Capture the cell that displays the provided text and extract its [X, Y] central coordinate. 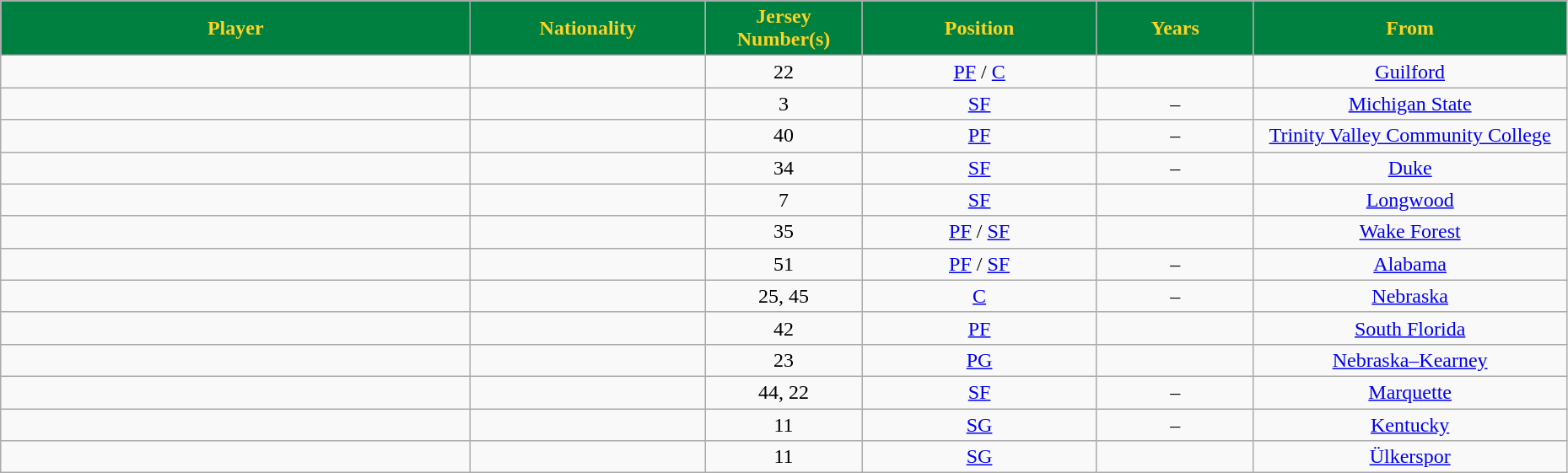
Nationality [588, 29]
34 [784, 168]
From [1410, 29]
Nebraska [1410, 296]
Player [236, 29]
Ülkerspor [1410, 457]
23 [784, 360]
Wake Forest [1410, 232]
Longwood [1410, 200]
7 [784, 200]
51 [784, 264]
25, 45 [784, 296]
3 [784, 104]
Marquette [1410, 392]
42 [784, 328]
PG [979, 360]
Alabama [1410, 264]
South Florida [1410, 328]
C [979, 296]
Jersey Number(s) [784, 29]
40 [784, 136]
Kentucky [1410, 424]
Guilford [1410, 72]
Position [979, 29]
Nebraska–Kearney [1410, 360]
PF / C [979, 72]
Michigan State [1410, 104]
35 [784, 232]
Trinity Valley Community College [1410, 136]
44, 22 [784, 392]
Duke [1410, 168]
Years [1175, 29]
22 [784, 72]
